Detect which cell encompasses the target text, then output its [x, y] center coordinate. 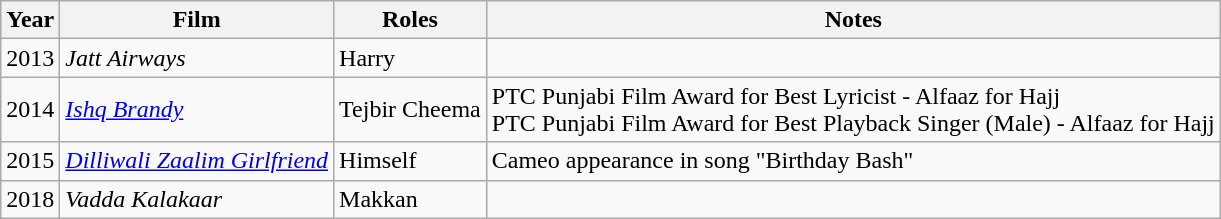
Notes [853, 20]
Ishq Brandy [197, 110]
Himself [410, 161]
Tejbir Cheema [410, 110]
2013 [30, 58]
Cameo appearance in song "Birthday Bash" [853, 161]
2015 [30, 161]
Dilliwali Zaalim Girlfriend [197, 161]
PTC Punjabi Film Award for Best Lyricist - Alfaaz for HajjPTC Punjabi Film Award for Best Playback Singer (Male) - Alfaaz for Hajj [853, 110]
Film [197, 20]
Makkan [410, 199]
Vadda Kalakaar [197, 199]
2018 [30, 199]
Jatt Airways [197, 58]
Harry [410, 58]
Year [30, 20]
2014 [30, 110]
Roles [410, 20]
